Identify which cell holds the provided text, then report its (x, y) central coordinate. 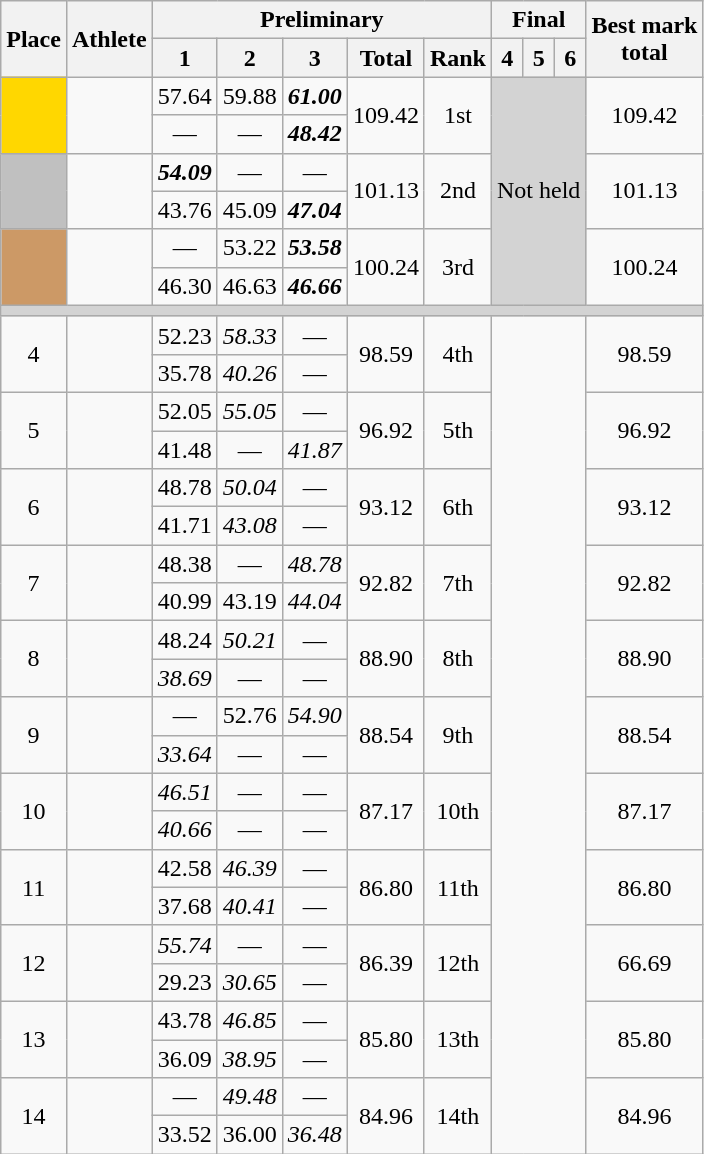
37.68 (184, 906)
50.21 (250, 640)
7th (458, 583)
54.90 (314, 716)
2nd (458, 191)
12 (34, 963)
46.66 (314, 286)
48.24 (184, 640)
8th (458, 659)
45.09 (250, 210)
14th (458, 1116)
Preliminary (322, 20)
13th (458, 1039)
46.63 (250, 286)
1 (184, 58)
46.30 (184, 286)
52.76 (250, 716)
30.65 (250, 982)
35.78 (184, 373)
53.22 (250, 248)
86.39 (386, 963)
42.58 (184, 868)
57.64 (184, 96)
7 (34, 583)
6th (458, 507)
41.71 (184, 526)
Athlete (109, 39)
13 (34, 1039)
43.19 (250, 602)
40.66 (184, 830)
58.33 (250, 335)
11 (34, 887)
43.08 (250, 526)
44.04 (314, 602)
49.48 (250, 1097)
29.23 (184, 982)
36.48 (314, 1135)
36.00 (250, 1135)
14 (34, 1116)
33.64 (184, 754)
40.99 (184, 602)
48.42 (314, 134)
2 (250, 58)
43.76 (184, 210)
66.69 (644, 963)
5th (458, 430)
41.48 (184, 449)
9 (34, 735)
1st (458, 115)
9th (458, 735)
53.58 (314, 248)
Rank (458, 58)
52.05 (184, 411)
40.41 (250, 906)
8 (34, 659)
38.69 (184, 678)
59.88 (250, 96)
46.39 (250, 868)
55.05 (250, 411)
46.85 (250, 1020)
38.95 (250, 1059)
61.00 (314, 96)
Best mark total (644, 39)
Not held (539, 191)
52.23 (184, 335)
10th (458, 811)
4th (458, 354)
33.52 (184, 1135)
Total (386, 58)
47.04 (314, 210)
50.04 (250, 488)
36.09 (184, 1059)
3rd (458, 267)
Place (34, 39)
12th (458, 963)
3 (314, 58)
43.78 (184, 1020)
10 (34, 811)
48.38 (184, 564)
41.87 (314, 449)
46.51 (184, 792)
55.74 (184, 944)
Final (539, 20)
11th (458, 887)
54.09 (184, 172)
40.26 (250, 373)
